Pinpoint the cell where the given text exists, returning its [x, y] midpoint coordinate. 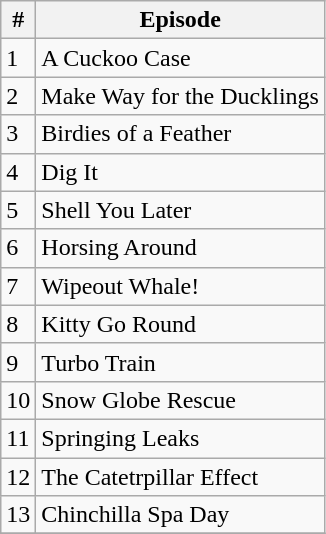
6 [18, 248]
Wipeout Whale! [180, 286]
Snow Globe Rescue [180, 400]
7 [18, 286]
Birdies of a Feather [180, 134]
5 [18, 210]
Springing Leaks [180, 438]
Turbo Train [180, 362]
Horsing Around [180, 248]
11 [18, 438]
Make Way for the Ducklings [180, 96]
Dig It [180, 172]
13 [18, 515]
3 [18, 134]
Kitty Go Round [180, 324]
A Cuckoo Case [180, 58]
12 [18, 477]
10 [18, 400]
Shell You Later [180, 210]
9 [18, 362]
8 [18, 324]
The Catetrpillar Effect [180, 477]
1 [18, 58]
# [18, 20]
Chinchilla Spa Day [180, 515]
2 [18, 96]
4 [18, 172]
Episode [180, 20]
